For the text-containing cell, return its midpoint in (X, Y) coordinate format. 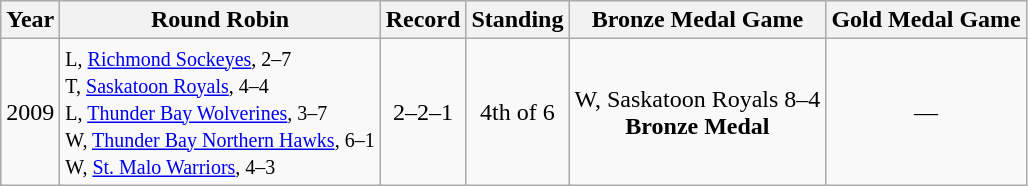
Bronze Medal Game (698, 20)
— (926, 112)
W, Saskatoon Royals 8–4Bronze Medal (698, 112)
2009 (30, 112)
2–2–1 (423, 112)
Record (423, 20)
Standing (518, 20)
Round Robin (220, 20)
Gold Medal Game (926, 20)
L, Richmond Sockeyes, 2–7T, Saskatoon Royals, 4–4L, Thunder Bay Wolverines, 3–7W, Thunder Bay Northern Hawks, 6–1W, St. Malo Warriors, 4–3 (220, 112)
4th of 6 (518, 112)
Year (30, 20)
